Provide the [x, y] coordinate of the cell's center where the given text is located.  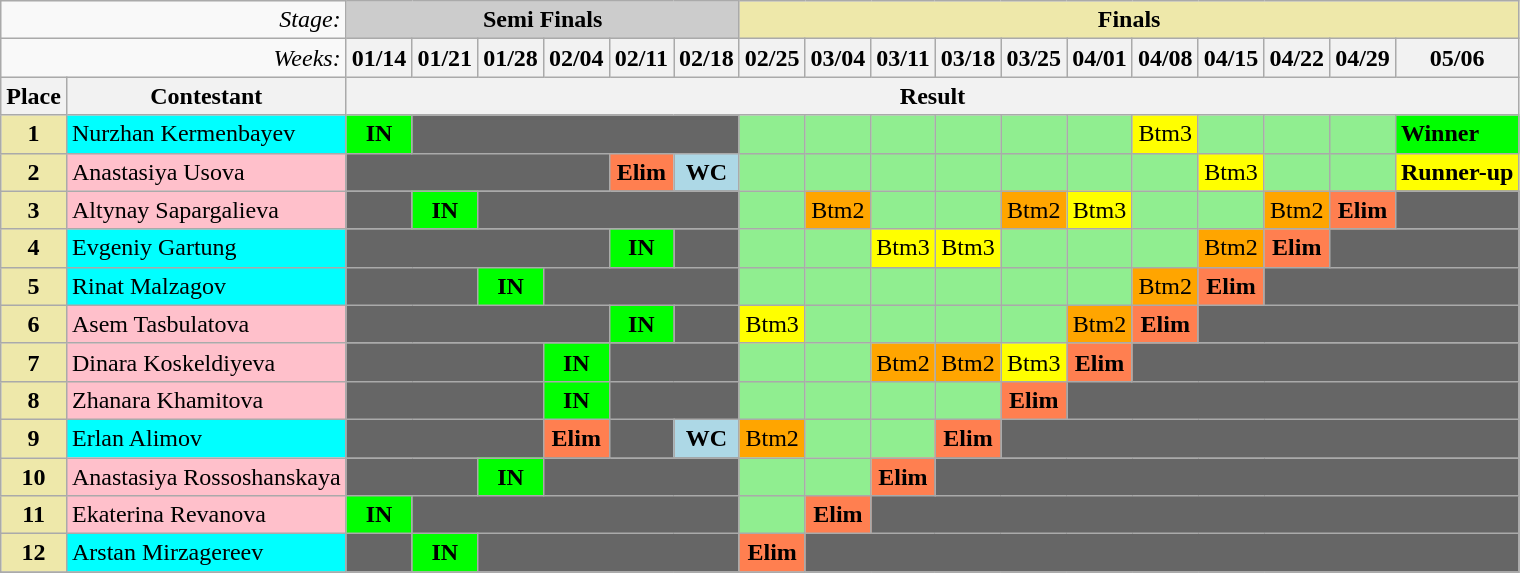
03/04 [838, 58]
8 [34, 400]
Winner [1457, 134]
Ekaterina Revanova [206, 515]
9 [34, 438]
04/22 [1297, 58]
Anastasiya Rossoshanskaya [206, 477]
Weeks: [174, 58]
Semi Finals [542, 20]
04/08 [1165, 58]
6 [34, 324]
02/18 [707, 58]
Place [34, 96]
04/29 [1363, 58]
04/15 [1231, 58]
2 [34, 172]
3 [34, 210]
Asem Tasbulatova [206, 324]
5 [34, 286]
02/11 [641, 58]
Anastasiya Usova [206, 172]
Zhanara Khamitova [206, 400]
Dinara Koskeldiyeva [206, 362]
01/14 [379, 58]
03/18 [968, 58]
Result [932, 96]
Evgeniy Gartung [206, 248]
Nurzhan Kermenbayev [206, 134]
05/06 [1457, 58]
1 [34, 134]
10 [34, 477]
04/01 [1100, 58]
11 [34, 515]
03/11 [903, 58]
4 [34, 248]
02/25 [772, 58]
Contestant [206, 96]
Arstan Mirzagereev [206, 553]
01/21 [445, 58]
Finals [1129, 20]
Erlan Alimov [206, 438]
01/28 [511, 58]
7 [34, 362]
03/25 [1034, 58]
Rinat Malzagov [206, 286]
12 [34, 553]
Altynay Sapargalieva [206, 210]
Runner-up [1457, 172]
Stage: [174, 20]
02/04 [576, 58]
